Provide the [x, y] coordinate of the cell's center where the given text is located.  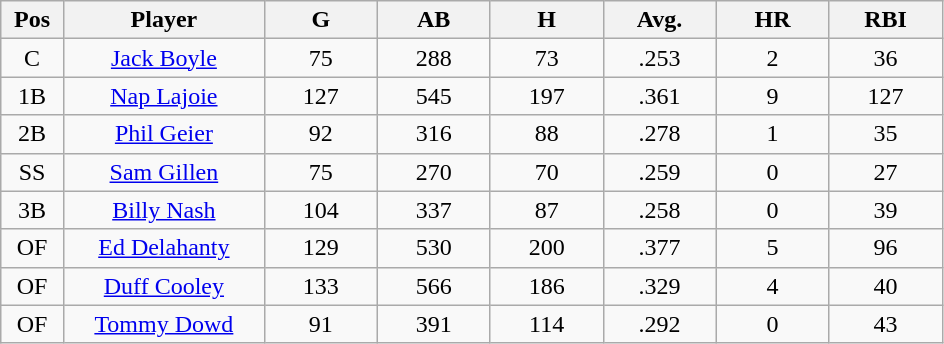
Jack Boyle [164, 58]
27 [886, 172]
337 [434, 210]
391 [434, 324]
H [546, 20]
Tommy Dowd [164, 324]
Pos [32, 20]
Billy Nash [164, 210]
2B [32, 134]
316 [434, 134]
288 [434, 58]
1B [32, 96]
96 [886, 248]
Nap Lajoie [164, 96]
70 [546, 172]
Phil Geier [164, 134]
3B [32, 210]
.278 [660, 134]
.361 [660, 96]
.329 [660, 286]
114 [546, 324]
92 [320, 134]
AB [434, 20]
.377 [660, 248]
4 [772, 286]
1 [772, 134]
.259 [660, 172]
73 [546, 58]
9 [772, 96]
129 [320, 248]
104 [320, 210]
HR [772, 20]
530 [434, 248]
36 [886, 58]
88 [546, 134]
40 [886, 286]
C [32, 58]
Duff Cooley [164, 286]
Ed Delahanty [164, 248]
87 [546, 210]
545 [434, 96]
G [320, 20]
186 [546, 286]
Player [164, 20]
5 [772, 248]
2 [772, 58]
43 [886, 324]
.292 [660, 324]
566 [434, 286]
RBI [886, 20]
.258 [660, 210]
133 [320, 286]
SS [32, 172]
91 [320, 324]
Avg. [660, 20]
35 [886, 134]
200 [546, 248]
270 [434, 172]
39 [886, 210]
Sam Gillen [164, 172]
.253 [660, 58]
197 [546, 96]
